Determine the [x, y] coordinate at the center of the cell enclosing the given text.  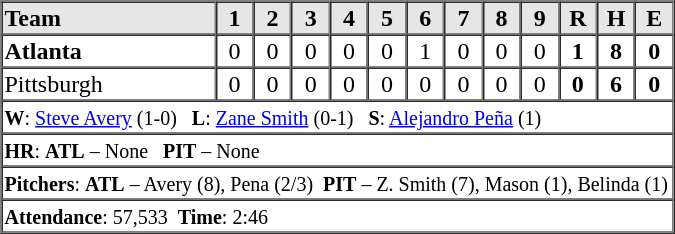
7 [463, 18]
W: Steve Avery (1-0) L: Zane Smith (0-1) S: Alejandro Peña (1) [338, 116]
Team [109, 18]
Atlanta [109, 50]
5 [387, 18]
Attendance: 57,533 Time: 2:46 [338, 216]
H [616, 18]
3 [311, 18]
HR: ATL – None PIT – None [338, 150]
2 [273, 18]
4 [349, 18]
9 [540, 18]
Pittsburgh [109, 84]
E [654, 18]
Pitchers: ATL – Avery (8), Pena (2/3) PIT – Z. Smith (7), Mason (1), Belinda (1) [338, 182]
R [578, 18]
